For the text-containing cell, return its midpoint in (X, Y) coordinate format. 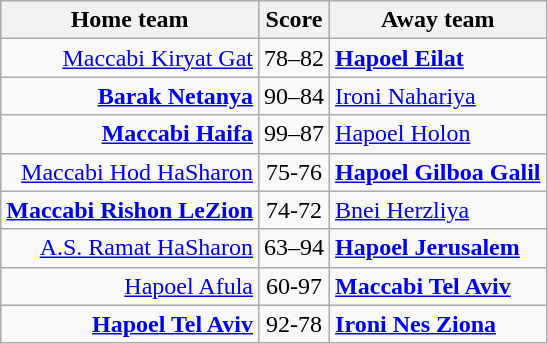
Maccabi Kiryat Gat (130, 58)
Barak Netanya (130, 96)
Bnei Herzliya (438, 210)
90–84 (294, 96)
Maccabi Haifa (130, 134)
78–82 (294, 58)
A.S. Ramat HaSharon (130, 248)
Hapoel Afula (130, 286)
Maccabi Rishon LeZion (130, 210)
60-97 (294, 286)
Hapoel Jerusalem (438, 248)
Maccabi Tel Aviv (438, 286)
Score (294, 20)
92-78 (294, 324)
74-72 (294, 210)
Maccabi Hod HaSharon (130, 172)
Ironi Nes Ziona (438, 324)
99–87 (294, 134)
Home team (130, 20)
Hapoel Tel Aviv (130, 324)
Hapoel Gilboa Galil (438, 172)
Away team (438, 20)
Ironi Nahariya (438, 96)
63–94 (294, 248)
Hapoel Holon (438, 134)
Hapoel Eilat (438, 58)
75-76 (294, 172)
